Provide the (X, Y) coordinate of the cell's center where the given text is located.  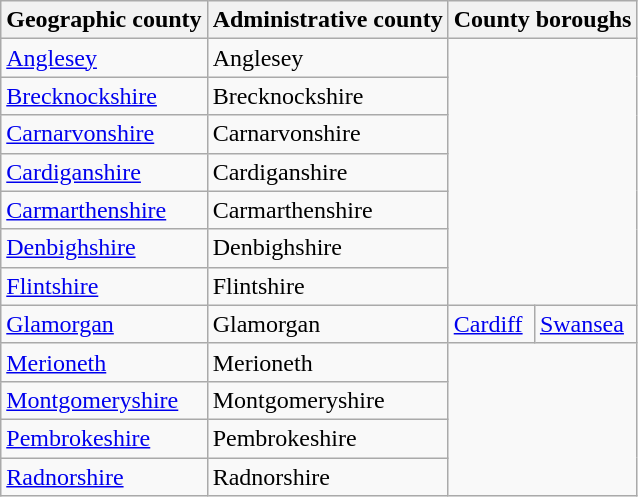
Geographic county (104, 20)
Cardiff (491, 324)
County boroughs (542, 20)
Swansea (585, 324)
Administrative county (328, 20)
